For the text-containing cell, return its midpoint in (X, Y) coordinate format. 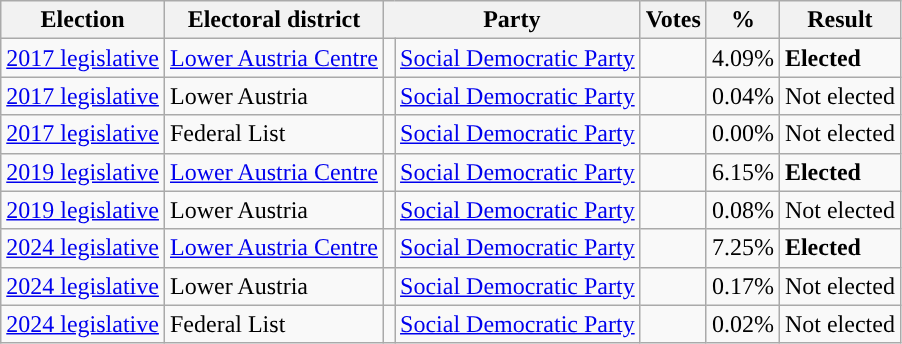
% (742, 20)
Votes (673, 20)
0.08% (742, 210)
Electoral district (274, 20)
0.02% (742, 324)
7.25% (742, 248)
6.15% (742, 172)
Election (83, 20)
0.04% (742, 96)
Party (512, 20)
Result (840, 20)
0.17% (742, 286)
4.09% (742, 58)
0.00% (742, 134)
